Return [x, y] of the center of cell containing provided text 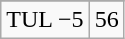
TUL −5 [45, 20]
56 [106, 20]
